Capture the cell that displays the provided text and extract its (X, Y) central coordinate. 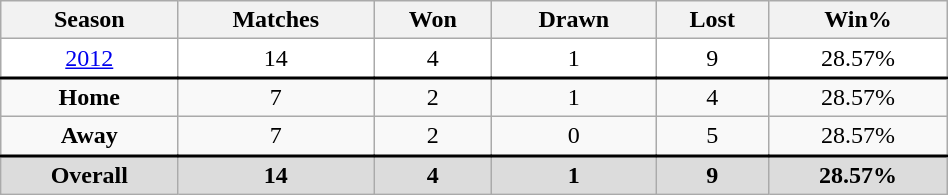
Season (90, 20)
Away (90, 136)
Won (433, 20)
Win% (858, 20)
Matches (276, 20)
Lost (712, 20)
5 (712, 136)
Home (90, 98)
2012 (90, 58)
Drawn (574, 20)
Overall (90, 174)
0 (574, 136)
